Determine the [x, y] coordinate at the center of the cell enclosing the given text.  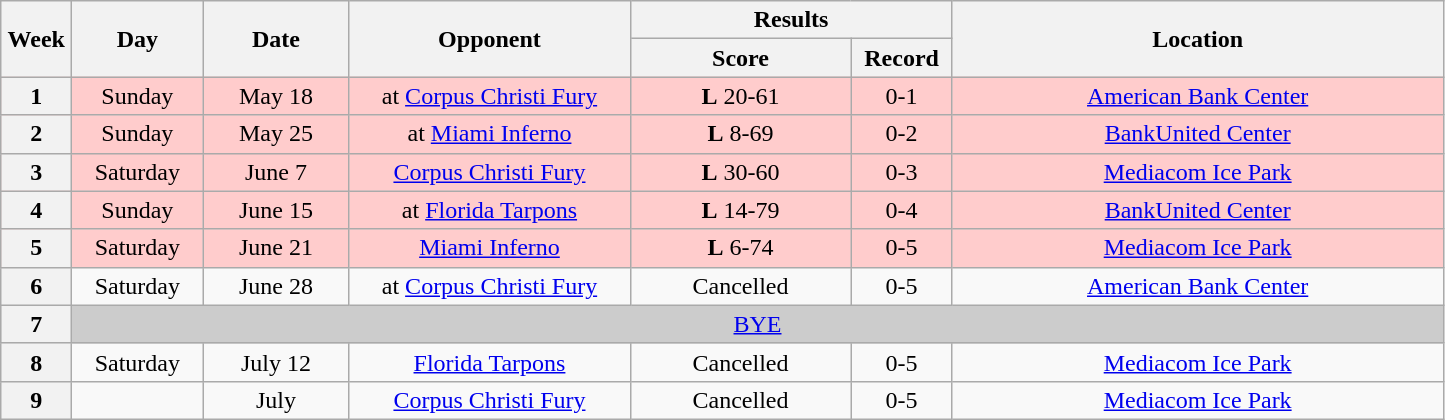
0-3 [902, 172]
L 14-79 [740, 210]
June 28 [276, 286]
2 [36, 134]
1 [36, 96]
0-2 [902, 134]
0-1 [902, 96]
May 25 [276, 134]
June 7 [276, 172]
Week [36, 39]
L 30-60 [740, 172]
Florida Tarpons [490, 362]
June 15 [276, 210]
3 [36, 172]
Date [276, 39]
0-4 [902, 210]
6 [36, 286]
Miami Inferno [490, 248]
Opponent [490, 39]
8 [36, 362]
at Florida Tarpons [490, 210]
4 [36, 210]
Record [902, 58]
7 [36, 324]
at Miami Inferno [490, 134]
Score [740, 58]
May 18 [276, 96]
L 8-69 [740, 134]
5 [36, 248]
Results [791, 20]
Location [1198, 39]
9 [36, 400]
July 12 [276, 362]
Day [138, 39]
June 21 [276, 248]
L 20-61 [740, 96]
July [276, 400]
BYE [758, 324]
L 6-74 [740, 248]
